Pinpoint the cell where the given text exists, returning its (X, Y) midpoint coordinate. 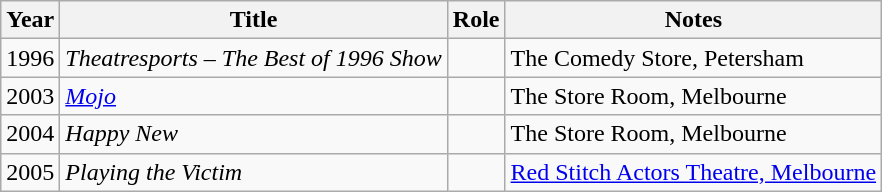
Red Stitch Actors Theatre, Melbourne (694, 172)
Title (254, 20)
Role (476, 20)
2003 (30, 96)
Year (30, 20)
The Comedy Store, Petersham (694, 58)
Theatresports – The Best of 1996 Show (254, 58)
Mojo (254, 96)
2005 (30, 172)
Notes (694, 20)
Happy New (254, 134)
1996 (30, 58)
2004 (30, 134)
Playing the Victim (254, 172)
